Output the (X, Y) coordinate of the center of the cell containing the given text.  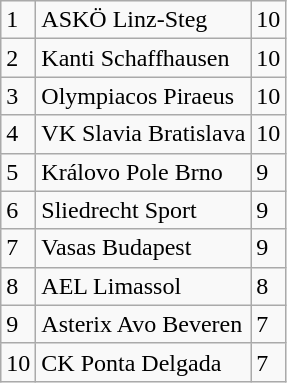
Sliedrecht Sport (144, 210)
VK Slavia Bratislava (144, 134)
AEL Limassol (144, 286)
3 (18, 96)
Královo Pole Brno (144, 172)
2 (18, 58)
Kanti Schaffhausen (144, 58)
6 (18, 210)
Olympiacos Piraeus (144, 96)
ASKÖ Linz-Steg (144, 20)
CK Ponta Delgada (144, 362)
Vasas Budapest (144, 248)
5 (18, 172)
1 (18, 20)
Asterix Avo Beveren (144, 324)
4 (18, 134)
